Extract the [X, Y] coordinate from the center of the cell holding the provided text.  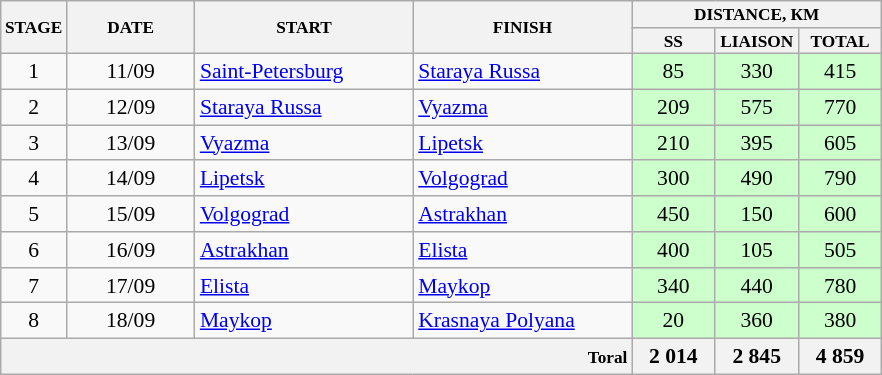
16/09 [130, 250]
505 [840, 250]
490 [756, 179]
12/09 [130, 108]
450 [674, 214]
SS [674, 41]
3 [34, 143]
7 [34, 286]
2 845 [756, 357]
85 [674, 72]
FINISH [522, 28]
8 [34, 321]
Saint-Petersburg [304, 72]
DATE [130, 28]
790 [840, 179]
395 [756, 143]
600 [840, 214]
440 [756, 286]
4 859 [840, 357]
340 [674, 286]
TOTAL [840, 41]
105 [756, 250]
210 [674, 143]
300 [674, 179]
415 [840, 72]
DISTANCE, КМ [757, 14]
330 [756, 72]
15/09 [130, 214]
150 [756, 214]
6 [34, 250]
2 [34, 108]
20 [674, 321]
605 [840, 143]
LIAISON [756, 41]
575 [756, 108]
4 [34, 179]
11/09 [130, 72]
18/09 [130, 321]
13/09 [130, 143]
14/09 [130, 179]
STAGE [34, 28]
1 [34, 72]
209 [674, 108]
Toral [316, 357]
START [304, 28]
2 014 [674, 357]
380 [840, 321]
Krasnaya Polyana [522, 321]
360 [756, 321]
780 [840, 286]
400 [674, 250]
5 [34, 214]
770 [840, 108]
17/09 [130, 286]
